Output the [X, Y] coordinate of the center of the cell containing the given text.  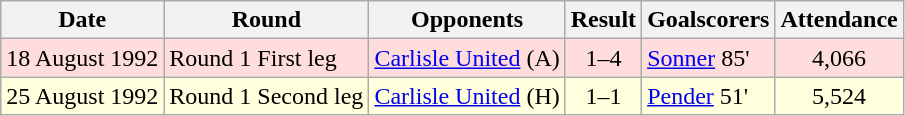
Date [82, 20]
4,066 [839, 58]
Opponents [467, 20]
25 August 1992 [82, 96]
Round 1 Second leg [266, 96]
18 August 1992 [82, 58]
Result [603, 20]
Goalscorers [708, 20]
Carlisle United (A) [467, 58]
Pender 51' [708, 96]
Sonner 85' [708, 58]
1–1 [603, 96]
Carlisle United (H) [467, 96]
1–4 [603, 58]
Attendance [839, 20]
Round 1 First leg [266, 58]
5,524 [839, 96]
Round [266, 20]
